From the cell containing the given text, extract its center point as [X, Y] coordinate. 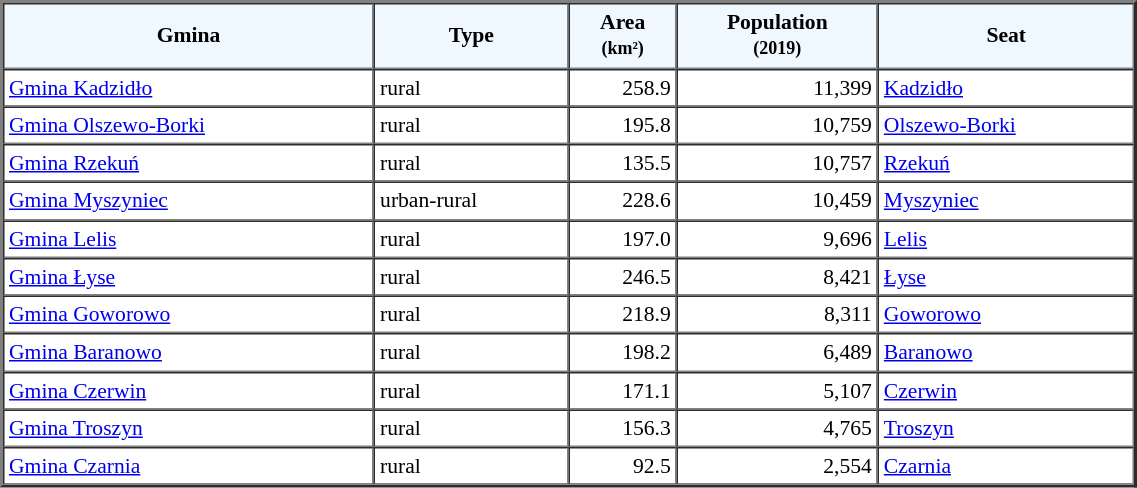
10,759 [778, 125]
Łyse [1006, 277]
Gmina [188, 36]
10,459 [778, 201]
Rzekuń [1006, 163]
Gmina Kadzidło [188, 87]
Gmina Czerwin [188, 390]
Gmina Rzekuń [188, 163]
Area(km²) [623, 36]
Population(2019) [778, 36]
Kadzidło [1006, 87]
Gmina Czarnia [188, 466]
Gmina Olszewo-Borki [188, 125]
Czerwin [1006, 390]
Gmina Goworowo [188, 315]
Troszyn [1006, 428]
195.8 [623, 125]
Olszewo-Borki [1006, 125]
197.0 [623, 239]
171.1 [623, 390]
218.9 [623, 315]
2,554 [778, 466]
Lelis [1006, 239]
Type [472, 36]
Seat [1006, 36]
6,489 [778, 353]
11,399 [778, 87]
4,765 [778, 428]
Gmina Baranowo [188, 353]
5,107 [778, 390]
135.5 [623, 163]
8,421 [778, 277]
Myszyniec [1006, 201]
92.5 [623, 466]
258.9 [623, 87]
Gmina Troszyn [188, 428]
Gmina Myszyniec [188, 201]
Czarnia [1006, 466]
198.2 [623, 353]
8,311 [778, 315]
246.5 [623, 277]
Baranowo [1006, 353]
Gmina Łyse [188, 277]
10,757 [778, 163]
Goworowo [1006, 315]
156.3 [623, 428]
Gmina Lelis [188, 239]
urban-rural [472, 201]
9,696 [778, 239]
228.6 [623, 201]
